Locate the cell with the specified text and output its [X, Y] center coordinate. 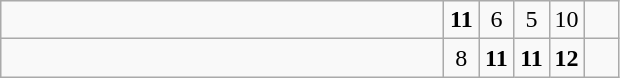
6 [496, 20]
12 [566, 58]
8 [462, 58]
10 [566, 20]
5 [532, 20]
